Extract the (X, Y) coordinate from the center of the cell holding the provided text.  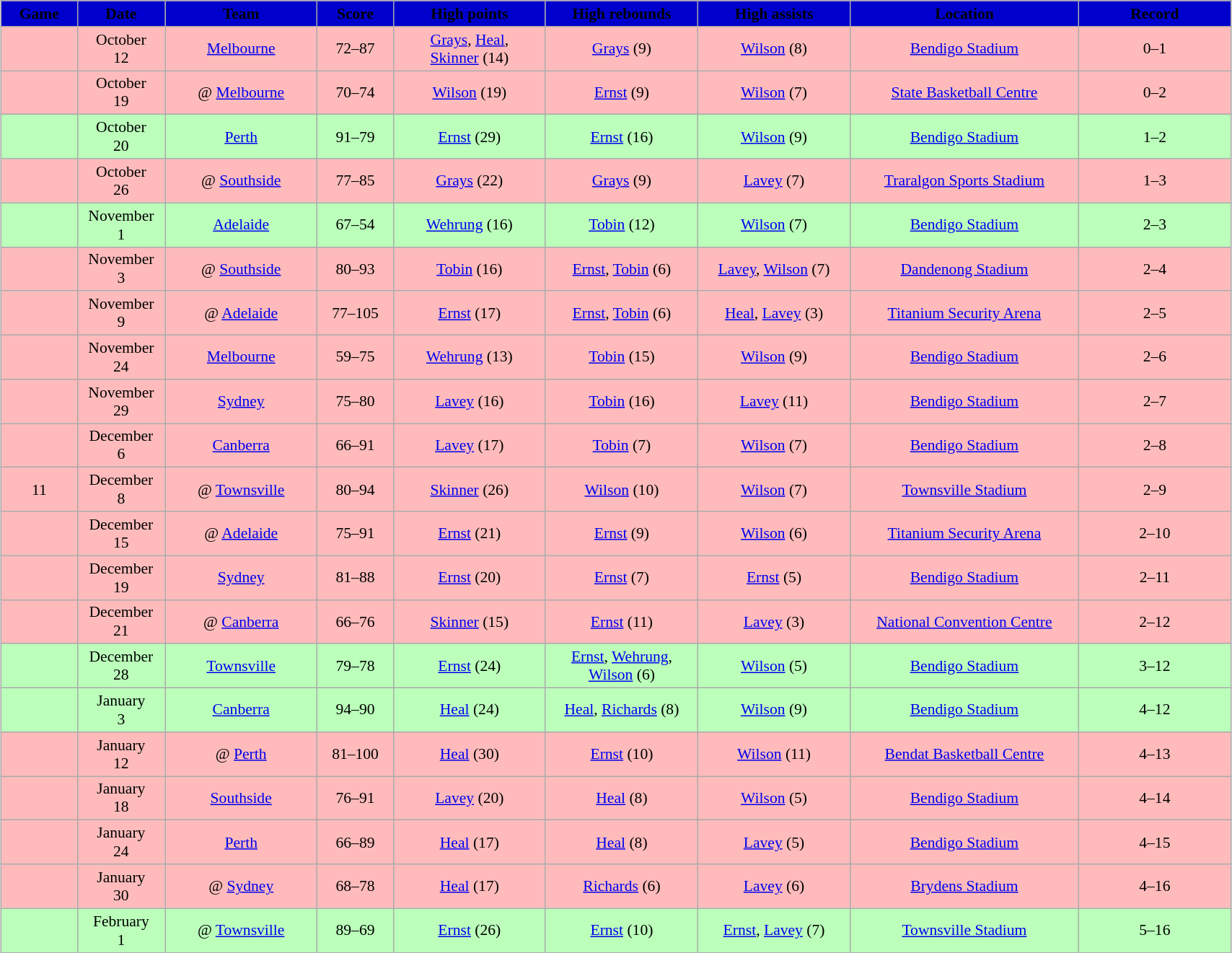
66–91 (356, 446)
December 15 (121, 534)
75–80 (356, 401)
2–11 (1154, 577)
Lavey (7) (773, 180)
Tobin (12) (622, 225)
Heal (24) (469, 710)
February 1 (121, 931)
77–105 (356, 313)
72–87 (356, 49)
@ Melbourne (241, 92)
November 29 (121, 401)
Heal, Lavey (3) (773, 313)
Dandenong Stadium (965, 268)
January 24 (121, 843)
Lavey (20) (469, 798)
2–3 (1154, 225)
December 28 (121, 667)
2–8 (1154, 446)
Lavey, Wilson (7) (773, 268)
Wilson (11) (773, 755)
Tobin (15) (622, 358)
Heal (30) (469, 755)
4–16 (1154, 886)
November 3 (121, 268)
81–100 (356, 755)
77–85 (356, 180)
Lavey (17) (469, 446)
89–69 (356, 931)
December 21 (121, 622)
Lavey (6) (773, 886)
2–10 (1154, 534)
Team (241, 14)
Game (40, 14)
66–76 (356, 622)
2–5 (1154, 313)
80–93 (356, 268)
Bendat Basketball Centre (965, 755)
Wilson (19) (469, 92)
66–89 (356, 843)
1–3 (1154, 180)
4–14 (1154, 798)
2–9 (1154, 489)
Ernst (21) (469, 534)
Ernst (11) (622, 622)
81–88 (356, 577)
@ Canberra (241, 622)
Tobin (7) (622, 446)
January 3 (121, 710)
Traralgon Sports Stadium (965, 180)
November 1 (121, 225)
Lavey (3) (773, 622)
Date (121, 14)
68–78 (356, 886)
National Convention Centre (965, 622)
Adelaide (241, 225)
1–2 (1154, 137)
91–79 (356, 137)
2–6 (1154, 358)
Ernst (7) (622, 577)
75–91 (356, 534)
67–54 (356, 225)
Grays (22) (469, 180)
Richards (6) (622, 886)
Ernst (24) (469, 667)
Ernst, Lavey (7) (773, 931)
Wilson (10) (622, 489)
3–12 (1154, 667)
Ernst (17) (469, 313)
Record (1154, 14)
Southside (241, 798)
December 6 (121, 446)
Wehrung (16) (469, 225)
5–16 (1154, 931)
High points (469, 14)
4–13 (1154, 755)
Grays, Heal,Skinner (14) (469, 49)
Wilson (8) (773, 49)
@ Perth (241, 755)
Ernst (5) (773, 577)
70–74 (356, 92)
Ernst, Wehrung,Wilson (6) (622, 667)
94–90 (356, 710)
Brydens Stadium (965, 886)
@ Sydney (241, 886)
Ernst (29) (469, 137)
December 8 (121, 489)
Townsville (241, 667)
11 (40, 489)
Score (356, 14)
November 24 (121, 358)
80–94 (356, 489)
Lavey (5) (773, 843)
Skinner (15) (469, 622)
October 12 (121, 49)
4–15 (1154, 843)
79–78 (356, 667)
59–75 (356, 358)
November 9 (121, 313)
4–12 (1154, 710)
Lavey (16) (469, 401)
January 30 (121, 886)
2–4 (1154, 268)
State Basketball Centre (965, 92)
Wilson (6) (773, 534)
January 18 (121, 798)
Lavey (11) (773, 401)
High rebounds (622, 14)
Wehrung (13) (469, 358)
Ernst (26) (469, 931)
Location (965, 14)
2–12 (1154, 622)
Ernst (20) (469, 577)
Skinner (26) (469, 489)
0–2 (1154, 92)
October 26 (121, 180)
76–91 (356, 798)
0–1 (1154, 49)
January 12 (121, 755)
High assists (773, 14)
October 19 (121, 92)
2–7 (1154, 401)
Ernst (16) (622, 137)
October 20 (121, 137)
December 19 (121, 577)
Heal, Richards (8) (622, 710)
